Pinpoint the cell where the given text exists, returning its (x, y) midpoint coordinate. 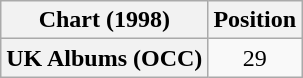
UK Albums (OCC) (104, 58)
Chart (1998) (104, 20)
29 (255, 58)
Position (255, 20)
